Identify which cell holds the provided text, then report its (X, Y) central coordinate. 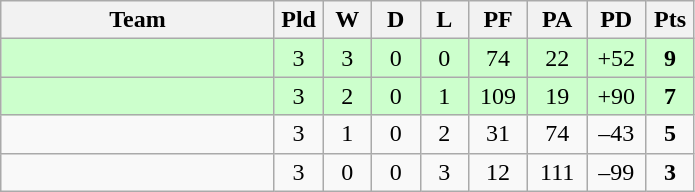
111 (558, 172)
19 (558, 96)
12 (498, 172)
Team (138, 20)
PF (498, 20)
L (444, 20)
PA (558, 20)
9 (670, 58)
Pld (298, 20)
22 (558, 58)
Pts (670, 20)
+52 (616, 58)
PD (616, 20)
D (396, 20)
W (348, 20)
–99 (616, 172)
–43 (616, 134)
109 (498, 96)
31 (498, 134)
+90 (616, 96)
7 (670, 96)
5 (670, 134)
